Identify which cell holds the provided text, then report its [x, y] central coordinate. 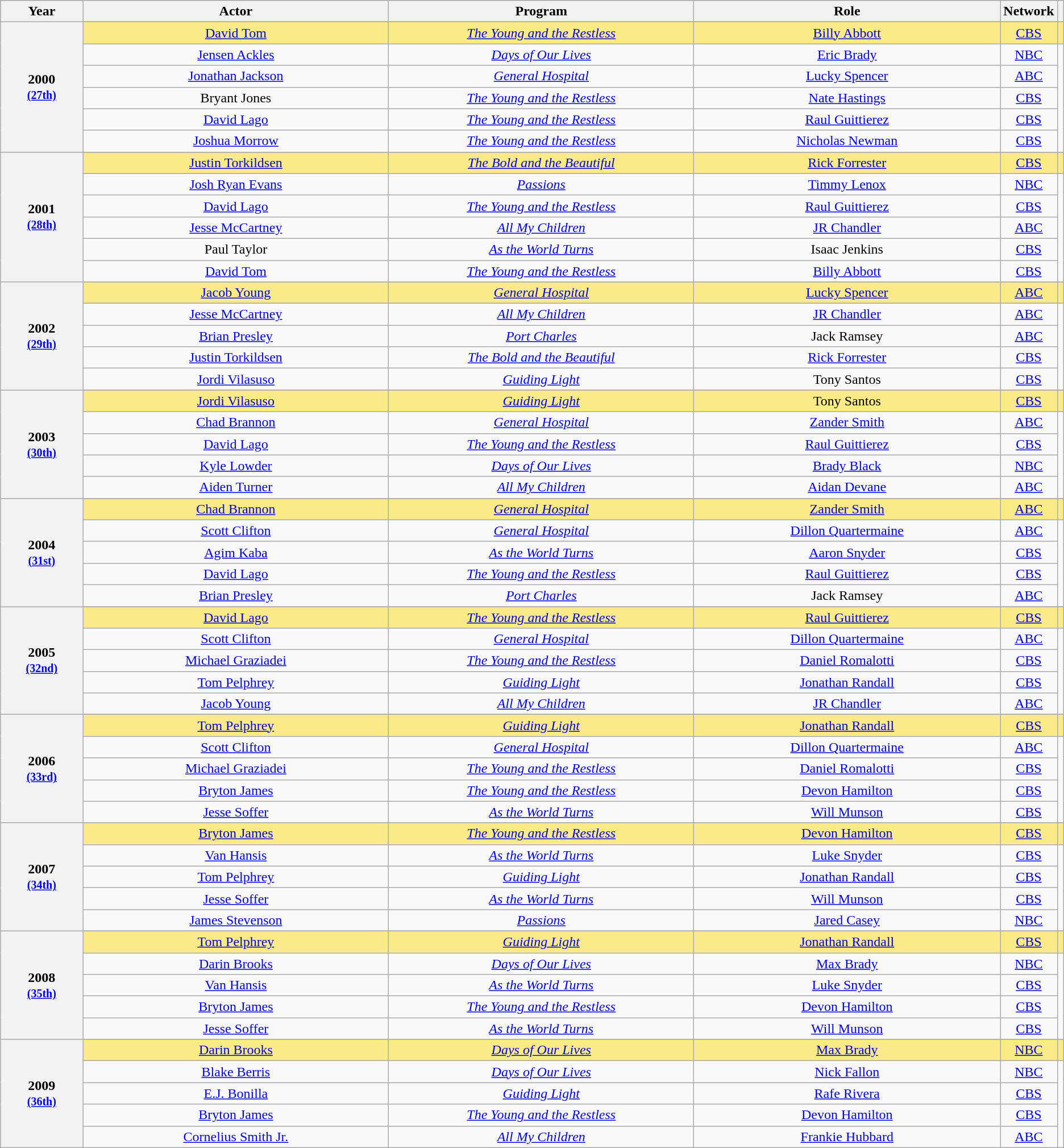
Year [42, 11]
Kyle Lowder [236, 466]
2008 (35th) [42, 985]
Aaron Snyder [847, 552]
Network [1029, 11]
Program [541, 11]
Jonathan Jackson [236, 76]
2009 (36th) [42, 1093]
James Stevenson [236, 920]
Aidan Devane [847, 487]
Blake Berris [236, 1072]
Role [847, 11]
2002 (29th) [42, 336]
Jared Casey [847, 920]
Aiden Turner [236, 487]
Agim Kaba [236, 552]
Brady Black [847, 466]
Josh Ryan Evans [236, 184]
2000 (27th) [42, 87]
2007 (34th) [42, 877]
2003 (30th) [42, 444]
Bryant Jones [236, 98]
Eric Brady [847, 55]
Timmy Lenox [847, 184]
Paul Taylor [236, 249]
Rafe Rivera [847, 1093]
Cornelius Smith Jr. [236, 1137]
Nicholas Newman [847, 141]
2005 (32nd) [42, 660]
2006 (33rd) [42, 769]
Frankie Hubbard [847, 1137]
2004 (31st) [42, 552]
Isaac Jenkins [847, 249]
Nick Fallon [847, 1072]
2001 (28th) [42, 217]
Actor [236, 11]
Jensen Ackles [236, 55]
Nate Hastings [847, 98]
Joshua Morrow [236, 141]
E.J. Bonilla [236, 1093]
